Locate the cell with the specified text and output its (x, y) center coordinate. 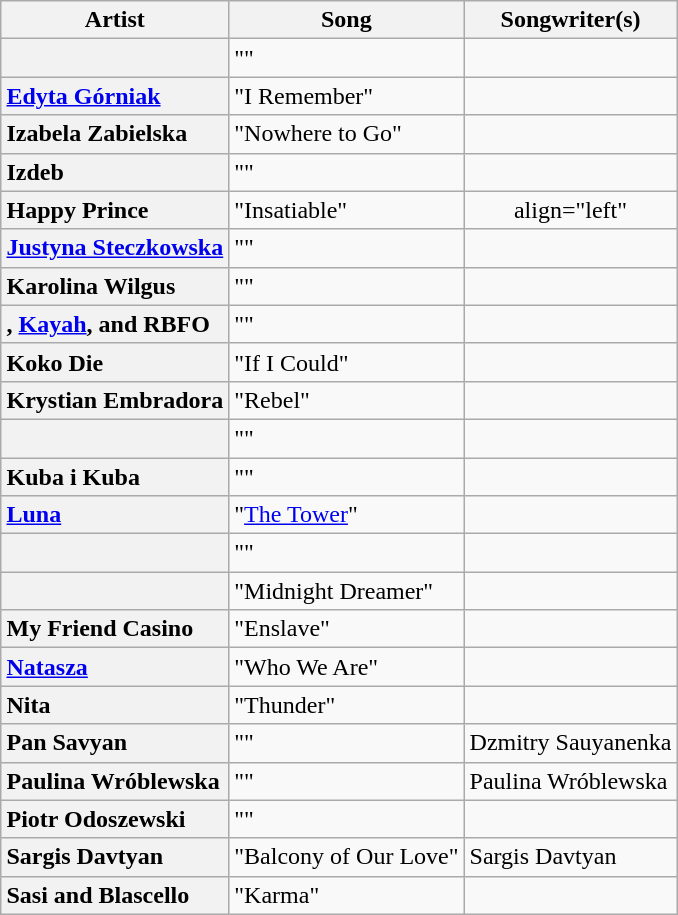
Pan Savyan (115, 743)
"Midnight Dreamer" (346, 591)
Dzmitry Sauyanenka (570, 743)
Kuba i Kuba (115, 477)
"Rebel" (346, 400)
"Karma" (346, 895)
Krystian Embradora (115, 400)
"Insatiable" (346, 210)
Luna (115, 515)
Happy Prince (115, 210)
align="left" (570, 210)
"Balcony of Our Love" (346, 857)
Izabela Zabielska (115, 134)
"Nowhere to Go" (346, 134)
"Enslave" (346, 629)
"Thunder" (346, 705)
Song (346, 20)
Nita (115, 705)
Karolina Wilgus (115, 286)
My Friend Casino (115, 629)
Natasza (115, 667)
Edyta Górniak (115, 96)
Artist (115, 20)
Songwriter(s) (570, 20)
"Who We Are" (346, 667)
, Kayah, and RBFO (115, 324)
Koko Die (115, 362)
Sasi and Blascello (115, 895)
"I Remember" (346, 96)
Izdeb (115, 172)
Justyna Steczkowska (115, 248)
"The Tower" (346, 515)
"If I Could" (346, 362)
Piotr Odoszewski (115, 819)
